From the cell containing the given text, extract its center point as [x, y] coordinate. 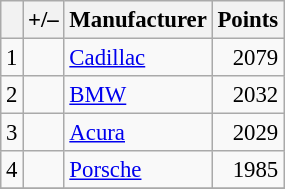
2 [12, 95]
Manufacturer [138, 20]
1985 [248, 170]
Points [248, 20]
Acura [138, 133]
2079 [248, 58]
4 [12, 170]
BMW [138, 95]
2032 [248, 95]
3 [12, 133]
+/– [44, 20]
Porsche [138, 170]
2029 [248, 133]
1 [12, 58]
Cadillac [138, 58]
